Scan for the cell matching the given text and deliver its (x, y) coordinate at center. 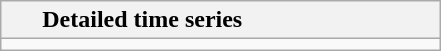
Detailed time series (220, 20)
